Scan for the cell matching the given text and deliver its (x, y) coordinate at center. 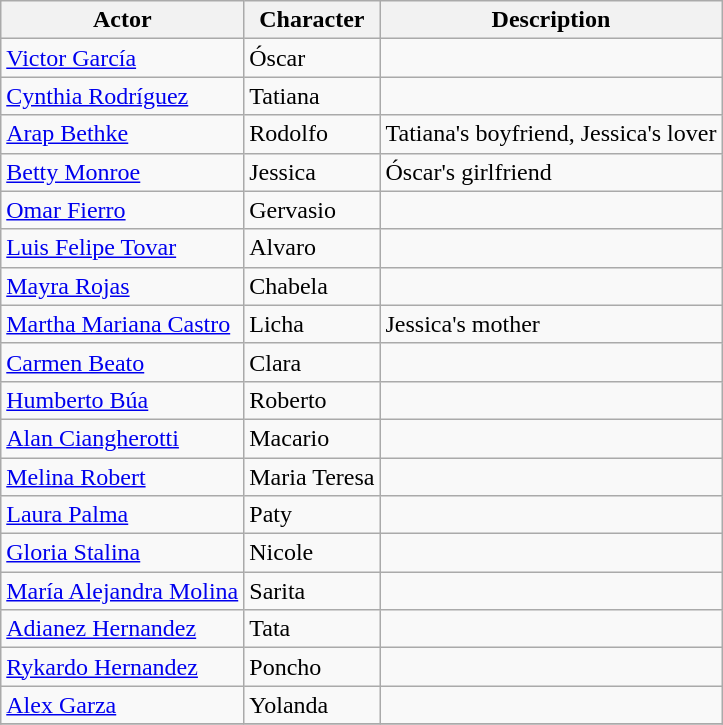
Paty (312, 515)
Gloria Stalina (122, 553)
Omar Fierro (122, 210)
Óscar (312, 58)
Alan Ciangherotti (122, 438)
Arap Bethke (122, 134)
Óscar's girlfriend (551, 172)
Macario (312, 438)
Rykardo Hernandez (122, 667)
Tatiana's boyfriend, Jessica's lover (551, 134)
Character (312, 20)
Description (551, 20)
Sarita (312, 591)
Martha Mariana Castro (122, 324)
Adianez Hernandez (122, 629)
Jessica's mother (551, 324)
Melina Robert (122, 477)
Maria Teresa (312, 477)
Gervasio (312, 210)
Actor (122, 20)
Nicole (312, 553)
Betty Monroe (122, 172)
María Alejandra Molina (122, 591)
Yolanda (312, 705)
Clara (312, 362)
Cynthia Rodríguez (122, 96)
Jessica (312, 172)
Alvaro (312, 248)
Alex Garza (122, 705)
Chabela (312, 286)
Rodolfo (312, 134)
Humberto Búa (122, 400)
Tatiana (312, 96)
Licha (312, 324)
Poncho (312, 667)
Luis Felipe Tovar (122, 248)
Carmen Beato (122, 362)
Laura Palma (122, 515)
Victor García (122, 58)
Mayra Rojas (122, 286)
Tata (312, 629)
Roberto (312, 400)
